Provide the [X, Y] coordinate of the cell's center where the given text is located.  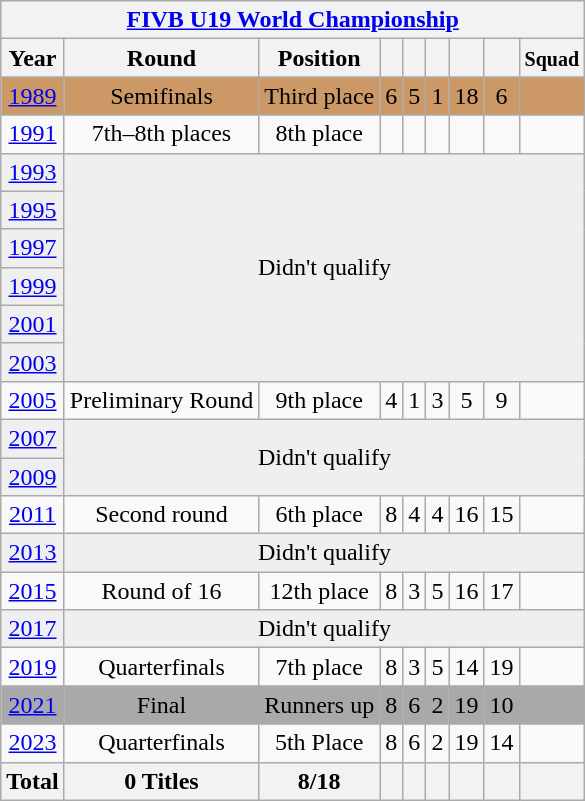
2007 [33, 438]
0 Titles [161, 781]
2013 [33, 553]
8th place [320, 134]
2019 [33, 667]
2017 [33, 629]
Round of 16 [161, 591]
1993 [33, 172]
1995 [33, 210]
9 [502, 400]
2003 [33, 362]
10 [502, 705]
Semifinals [161, 96]
Second round [161, 515]
1989 [33, 96]
Round [161, 58]
18 [466, 96]
15 [502, 515]
2011 [33, 515]
12th place [320, 591]
9th place [320, 400]
FIVB U19 World Championship [293, 20]
Final [161, 705]
2001 [33, 324]
2015 [33, 591]
Position [320, 58]
7th place [320, 667]
2009 [33, 477]
Preliminary Round [161, 400]
1999 [33, 286]
Total [33, 781]
7th–8th places [161, 134]
Squad [552, 58]
Third place [320, 96]
6th place [320, 515]
5th Place [320, 743]
2005 [33, 400]
1997 [33, 248]
Year [33, 58]
1991 [33, 134]
2023 [33, 743]
8/18 [320, 781]
2021 [33, 705]
17 [502, 591]
Runners up [320, 705]
